Capture the cell that displays the provided text and extract its [X, Y] central coordinate. 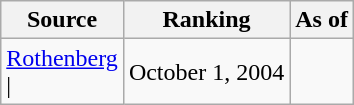
Source [62, 20]
As of [322, 20]
Rothenberg| [62, 72]
Ranking [206, 20]
October 1, 2004 [206, 72]
